Return the (x, y) coordinate for the center point of the cell that contains the specified text.  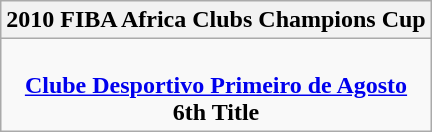
Clube Desportivo Primeiro de Agosto6th Title (216, 85)
2010 FIBA Africa Clubs Champions Cup (216, 20)
